Identify which cell holds the provided text, then report its [x, y] central coordinate. 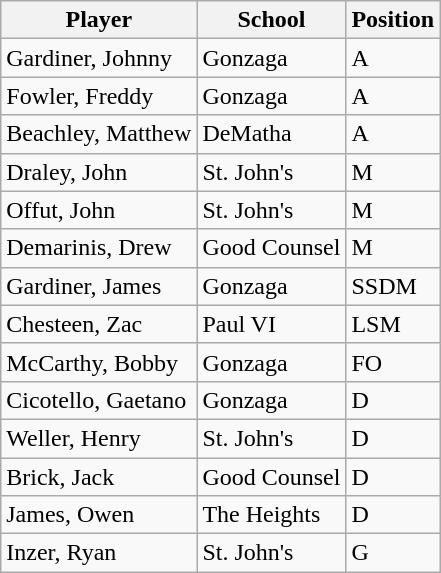
Draley, John [99, 172]
Player [99, 20]
Beachley, Matthew [99, 134]
Fowler, Freddy [99, 96]
G [393, 553]
Position [393, 20]
School [272, 20]
Gardiner, Johnny [99, 58]
James, Owen [99, 515]
Demarinis, Drew [99, 248]
FO [393, 362]
Weller, Henry [99, 438]
LSM [393, 324]
Brick, Jack [99, 477]
Gardiner, James [99, 286]
McCarthy, Bobby [99, 362]
SSDM [393, 286]
DeMatha [272, 134]
The Heights [272, 515]
Chesteen, Zac [99, 324]
Paul VI [272, 324]
Inzer, Ryan [99, 553]
Offut, John [99, 210]
Cicotello, Gaetano [99, 400]
